Find where the given text appears and provide that cell's center as (X, Y) coordinate. 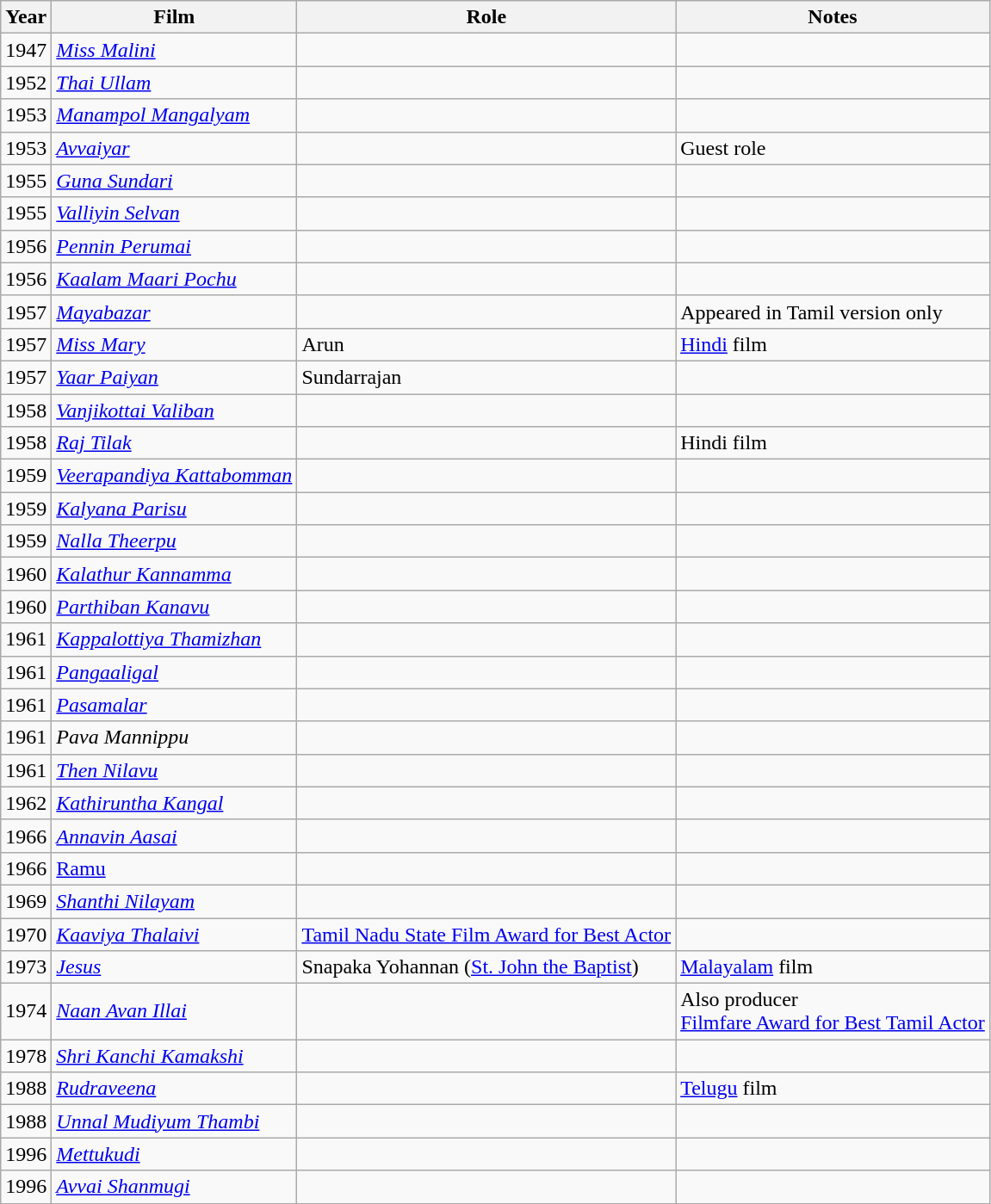
1974 (26, 1012)
Naan Avan Illai (174, 1012)
Annavin Aasai (174, 836)
1978 (26, 1056)
Kappalottiya Thamizhan (174, 639)
Miss Malini (174, 50)
Role (486, 17)
Guest role (833, 148)
Snapaka Yohannan (St. John the Baptist) (486, 967)
Kalathur Kannamma (174, 574)
Telugu film (833, 1089)
Shri Kanchi Kamakshi (174, 1056)
Avvaiyar (174, 148)
Kaaviya Thalaivi (174, 934)
1973 (26, 967)
Year (26, 17)
Thai Ullam (174, 83)
Sundarrajan (486, 377)
Parthiban Kanavu (174, 607)
Kaalam Maari Pochu (174, 279)
Manampol Mangalyam (174, 115)
Kathiruntha Kangal (174, 803)
Kalyana Parisu (174, 509)
1952 (26, 83)
Film (174, 17)
1962 (26, 803)
Rudraveena (174, 1089)
Valliyin Selvan (174, 213)
Nalla Theerpu (174, 541)
Miss Mary (174, 344)
Vanjikottai Valiban (174, 411)
Tamil Nadu State Film Award for Best Actor (486, 934)
1947 (26, 50)
Unnal Mudiyum Thambi (174, 1121)
Mayabazar (174, 312)
Shanthi Nilayam (174, 901)
Mettukudi (174, 1154)
Pasamalar (174, 705)
Raj Tilak (174, 443)
Notes (833, 17)
Veerapandiya Kattabomman (174, 476)
Then Nilavu (174, 770)
Malayalam film (833, 967)
Pangaaligal (174, 672)
Arun (486, 344)
Also producerFilmfare Award for Best Tamil Actor (833, 1012)
Avvai Shanmugi (174, 1187)
Pennin Perumai (174, 246)
Jesus (174, 967)
Ramu (174, 868)
1969 (26, 901)
Pava Mannippu (174, 738)
Yaar Paiyan (174, 377)
Guna Sundari (174, 181)
1970 (26, 934)
Appeared in Tamil version only (833, 312)
